Determine the (X, Y) coordinate at the center of the cell enclosing the given text.  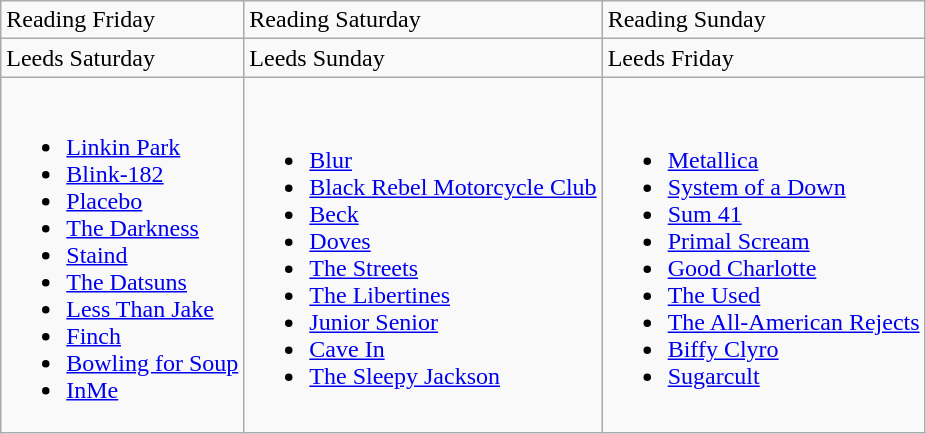
Leeds Saturday (122, 58)
Reading Saturday (423, 20)
Reading Sunday (764, 20)
BlurBlack Rebel Motorcycle ClubBeckDovesThe StreetsThe LibertinesJunior SeniorCave InThe Sleepy Jackson (423, 255)
Linkin ParkBlink-182PlaceboThe DarknessStaindThe DatsunsLess Than JakeFinchBowling for SoupInMe (122, 255)
Leeds Sunday (423, 58)
Leeds Friday (764, 58)
MetallicaSystem of a DownSum 41Primal ScreamGood CharlotteThe UsedThe All-American RejectsBiffy ClyroSugarcult (764, 255)
Reading Friday (122, 20)
